Output the [x, y] coordinate of the center of the cell containing the given text.  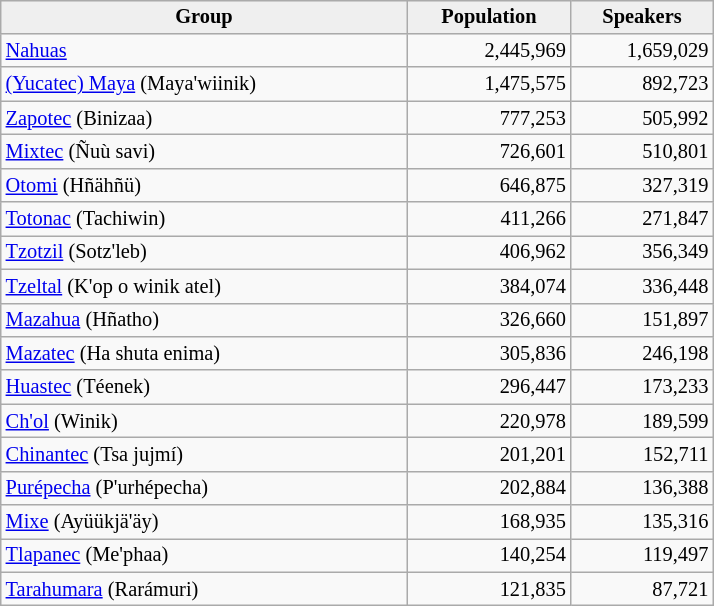
Tzotzil (Sotz'leb) [204, 253]
202,884 [489, 488]
384,074 [489, 286]
510,801 [642, 152]
121,835 [489, 589]
Zapotec (Binizaa) [204, 118]
726,601 [489, 152]
327,319 [642, 185]
135,316 [642, 522]
336,448 [642, 286]
(Yucatec) Maya (Maya'wiinik) [204, 84]
411,266 [489, 219]
189,599 [642, 421]
1,475,575 [489, 84]
119,497 [642, 556]
271,847 [642, 219]
Speakers [642, 17]
Mazahua (Hñatho) [204, 320]
406,962 [489, 253]
305,836 [489, 354]
505,992 [642, 118]
Huastec (Téenek) [204, 387]
Mixtec (Ñuù savi) [204, 152]
646,875 [489, 185]
Group [204, 17]
1,659,029 [642, 51]
136,388 [642, 488]
152,711 [642, 455]
201,201 [489, 455]
356,349 [642, 253]
2,445,969 [489, 51]
Tlapanec (Me'phaa) [204, 556]
Totonac (Tachiwin) [204, 219]
220,978 [489, 421]
777,253 [489, 118]
168,935 [489, 522]
892,723 [642, 84]
Purépecha (P'urhépecha) [204, 488]
Otomi (Hñähñü) [204, 185]
Chinantec (Tsa jujmí) [204, 455]
Nahuas [204, 51]
140,254 [489, 556]
Mixe (Ayüükjä'äy) [204, 522]
Tarahumara (Rarámuri) [204, 589]
173,233 [642, 387]
Population [489, 17]
Tzeltal (K'op o winik atel) [204, 286]
326,660 [489, 320]
296,447 [489, 387]
Ch'ol (Winik) [204, 421]
Mazatec (Ha shuta enima) [204, 354]
246,198 [642, 354]
87,721 [642, 589]
151,897 [642, 320]
